Scan for the cell matching the given text and deliver its [x, y] coordinate at center. 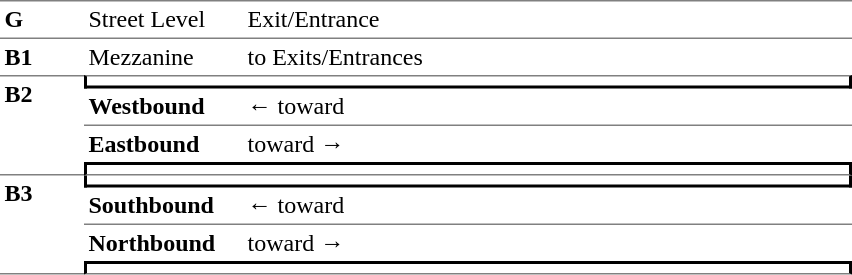
Exit/Entrance [548, 19]
Mezzanine [164, 57]
Street Level [164, 19]
B3 [42, 226]
B1 [42, 57]
B2 [42, 125]
Northbound [164, 243]
to Exits/Entrances [548, 57]
Eastbound [164, 144]
G [42, 19]
Southbound [164, 207]
Westbound [164, 107]
